Detect which cell encompasses the target text, then output its (x, y) center coordinate. 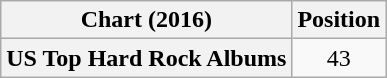
Position (339, 20)
43 (339, 58)
US Top Hard Rock Albums (146, 58)
Chart (2016) (146, 20)
